Pinpoint the cell where the given text exists, returning its [X, Y] midpoint coordinate. 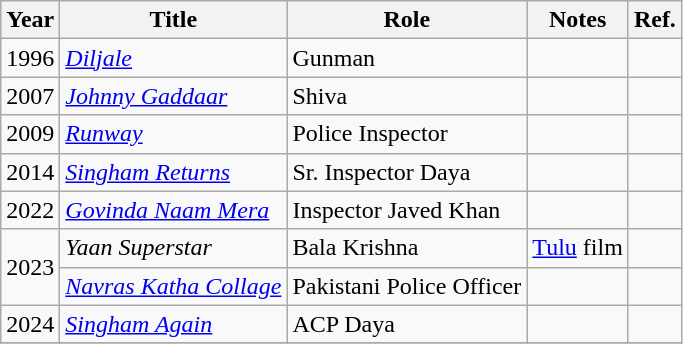
Ref. [654, 20]
Police Inspector [407, 134]
Role [407, 20]
ACP Daya [407, 324]
Shiva [407, 96]
Pakistani Police Officer [407, 286]
2024 [30, 324]
Bala Krishna [407, 248]
Singham Again [174, 324]
2022 [30, 210]
Runway [174, 134]
Inspector Javed Khan [407, 210]
Year [30, 20]
Sr. Inspector Daya [407, 172]
Johnny Gaddaar [174, 96]
Title [174, 20]
Yaan Superstar [174, 248]
Singham Returns [174, 172]
Notes [578, 20]
2009 [30, 134]
2014 [30, 172]
Navras Katha Collage [174, 286]
1996 [30, 58]
Diljale [174, 58]
Tulu film [578, 248]
2007 [30, 96]
Gunman [407, 58]
2023 [30, 267]
Govinda Naam Mera [174, 210]
